Detect which cell encompasses the target text, then output its [X, Y] center coordinate. 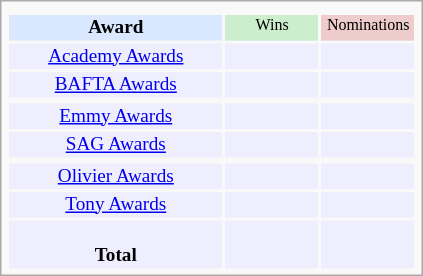
Nominations [368, 27]
Tony Awards [116, 204]
Academy Awards [116, 56]
Emmy Awards [116, 116]
Olivier Awards [116, 176]
Wins [272, 27]
SAG Awards [116, 144]
Total [116, 244]
BAFTA Awards [116, 84]
Award [116, 27]
